Search for the cell housing the specified text and yield its [X, Y] center coordinate. 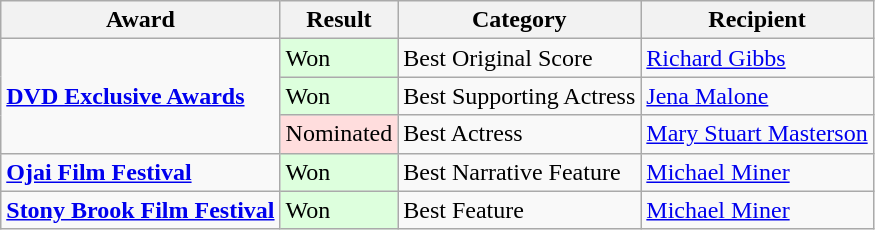
Category [520, 20]
Recipient [757, 20]
Best Feature [520, 210]
Jena Malone [757, 96]
Award [140, 20]
DVD Exclusive Awards [140, 96]
Stony Brook Film Festival [140, 210]
Best Actress [520, 134]
Mary Stuart Masterson [757, 134]
Best Supporting Actress [520, 96]
Richard Gibbs [757, 58]
Best Narrative Feature [520, 172]
Nominated [339, 134]
Ojai Film Festival [140, 172]
Result [339, 20]
Best Original Score [520, 58]
